Pinpoint the cell where the given text exists, returning its [x, y] midpoint coordinate. 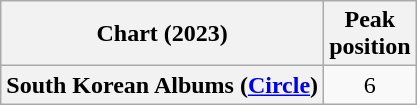
6 [370, 85]
South Korean Albums (Circle) [162, 85]
Peakposition [370, 34]
Chart (2023) [162, 34]
